Pinpoint the cell where the given text exists, returning its (X, Y) midpoint coordinate. 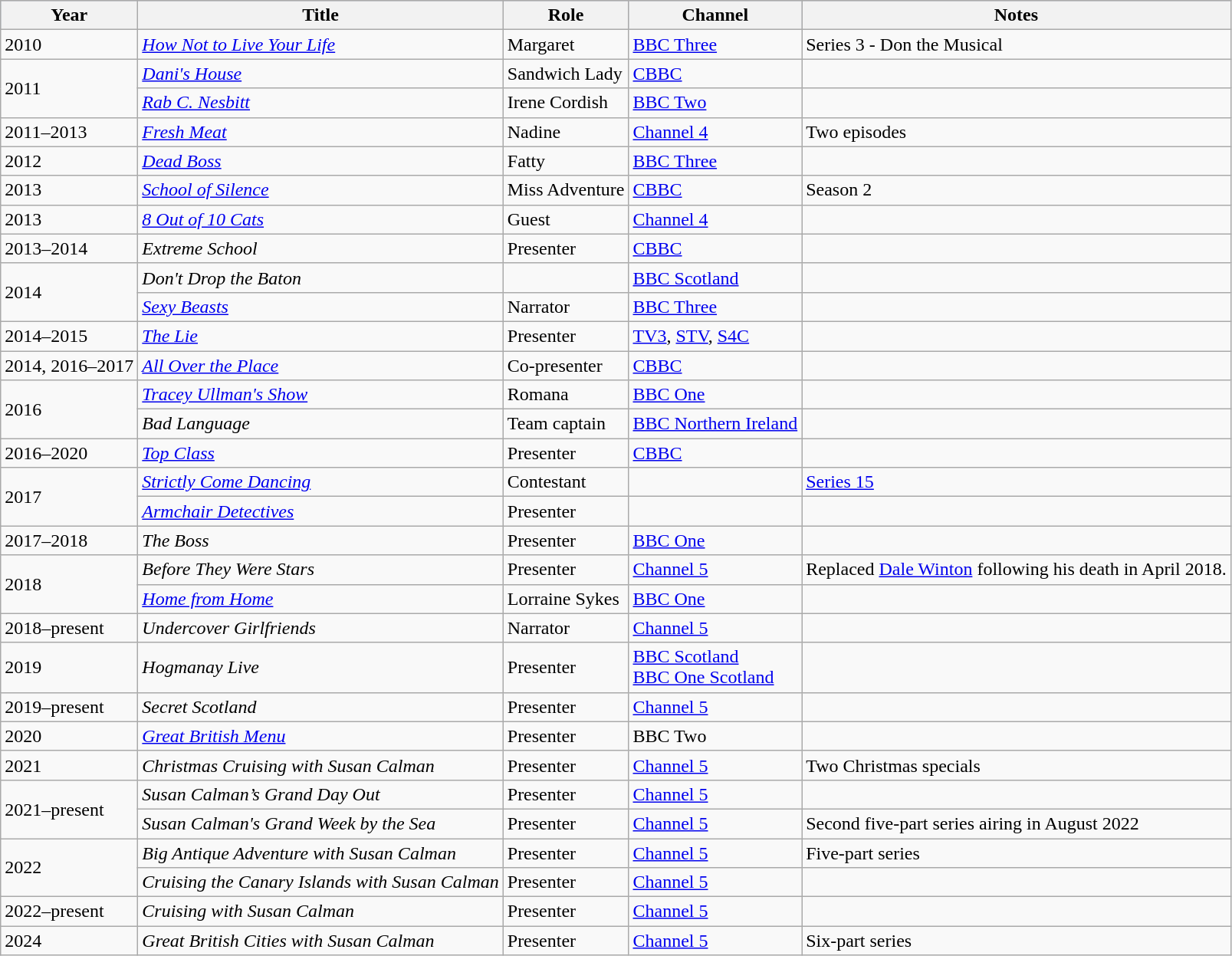
Don't Drop the Baton (320, 278)
Tracey Ullman's Show (320, 395)
Nadine (566, 132)
Season 2 (1017, 190)
Irene Cordish (566, 103)
Susan Calman’s Grand Day Out (320, 794)
2021–present (69, 809)
Series 15 (1017, 482)
2017 (69, 497)
Cruising with Susan Calman (320, 912)
School of Silence (320, 190)
Susan Calman's Grand Week by the Sea (320, 823)
2018 (69, 584)
Six-part series (1017, 941)
All Over the Place (320, 366)
How Not to Live Your Life (320, 44)
2019–present (69, 707)
TV3, STV, S4C (715, 336)
2014–2015 (69, 336)
Top Class (320, 453)
2017–2018 (69, 540)
2021 (69, 765)
Year (69, 15)
Great British Cities with Susan Calman (320, 941)
The Boss (320, 540)
Guest (566, 219)
2019 (69, 667)
Sexy Beasts (320, 307)
Series 3 - Don the Musical (1017, 44)
2018–present (69, 628)
Sandwich Lady (566, 74)
Fresh Meat (320, 132)
Bad Language (320, 424)
Margaret (566, 44)
2024 (69, 941)
Fatty (566, 161)
Role (566, 15)
Title (320, 15)
8 Out of 10 Cats (320, 219)
Contestant (566, 482)
Hogmanay Live (320, 667)
Armchair Detectives (320, 511)
BBC ScotlandBBC One Scotland (715, 667)
Five-part series (1017, 853)
Great British Menu (320, 736)
2014, 2016–2017 (69, 366)
Rab C. Nesbitt (320, 103)
Lorraine Sykes (566, 599)
Christmas Cruising with Susan Calman (320, 765)
Replaced Dale Winton following his death in April 2018. (1017, 570)
2022–present (69, 912)
Home from Home (320, 599)
Miss Adventure (566, 190)
2011 (69, 88)
Strictly Come Dancing (320, 482)
2016–2020 (69, 453)
Two Christmas specials (1017, 765)
BBC Northern Ireland (715, 424)
2010 (69, 44)
2016 (69, 409)
Before They Were Stars (320, 570)
2020 (69, 736)
Extreme School (320, 248)
The Lie (320, 336)
2012 (69, 161)
Cruising the Canary Islands with Susan Calman (320, 882)
BBC Scotland (715, 278)
Dani's House (320, 74)
Two episodes (1017, 132)
Big Antique Adventure with Susan Calman (320, 853)
Romana (566, 395)
2011–2013 (69, 132)
2014 (69, 292)
2013–2014 (69, 248)
Channel (715, 15)
Secret Scotland (320, 707)
Second five-part series airing in August 2022 (1017, 823)
2022 (69, 868)
Co-presenter (566, 366)
Notes (1017, 15)
Undercover Girlfriends (320, 628)
Team captain (566, 424)
Dead Boss (320, 161)
